For the text-containing cell, return its midpoint in [x, y] coordinate format. 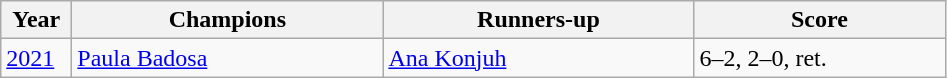
Ana Konjuh [538, 58]
Paula Badosa [228, 58]
Runners-up [538, 20]
Champions [228, 20]
2021 [36, 58]
Score [820, 20]
6–2, 2–0, ret. [820, 58]
Year [36, 20]
